Extract the (x, y) coordinate from the center of the cell holding the provided text.  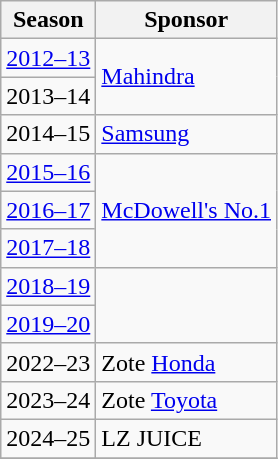
2019–20 (48, 324)
2016–17 (48, 210)
Samsung (186, 134)
2023–24 (48, 400)
Zote Honda (186, 362)
2013–14 (48, 96)
2022–23 (48, 362)
LZ JUICE (186, 438)
Sponsor (186, 20)
2024–25 (48, 438)
Season (48, 20)
Zote Toyota (186, 400)
Mahindra (186, 77)
2014–15 (48, 134)
2017–18 (48, 248)
2018–19 (48, 286)
McDowell's No.1 (186, 210)
2015–16 (48, 172)
2012–13 (48, 58)
